Locate the cell with the specified text and output its (X, Y) center coordinate. 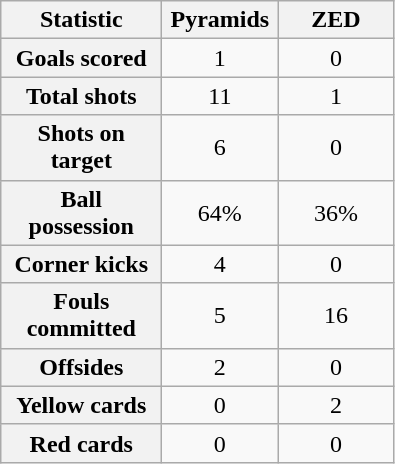
6 (220, 148)
ZED (336, 20)
Statistic (82, 20)
Ball possession (82, 212)
Red cards (82, 443)
Goals scored (82, 58)
5 (220, 316)
64% (220, 212)
Total shots (82, 96)
16 (336, 316)
36% (336, 212)
Fouls committed (82, 316)
Shots on target (82, 148)
11 (220, 96)
4 (220, 264)
Corner kicks (82, 264)
Yellow cards (82, 405)
Pyramids (220, 20)
Offsides (82, 367)
